Detect which cell encompasses the target text, then output its (X, Y) center coordinate. 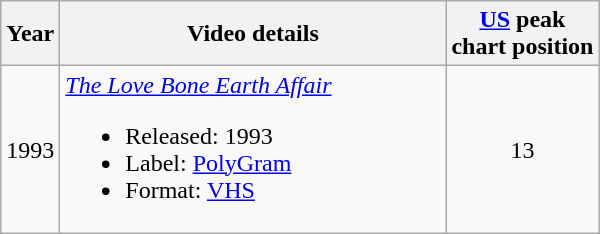
The Love Bone Earth AffairReleased: 1993Label: PolyGramFormat: VHS (253, 150)
US peakchart position (522, 34)
Video details (253, 34)
13 (522, 150)
Year (30, 34)
1993 (30, 150)
